Return (x, y) of the center of cell containing provided text 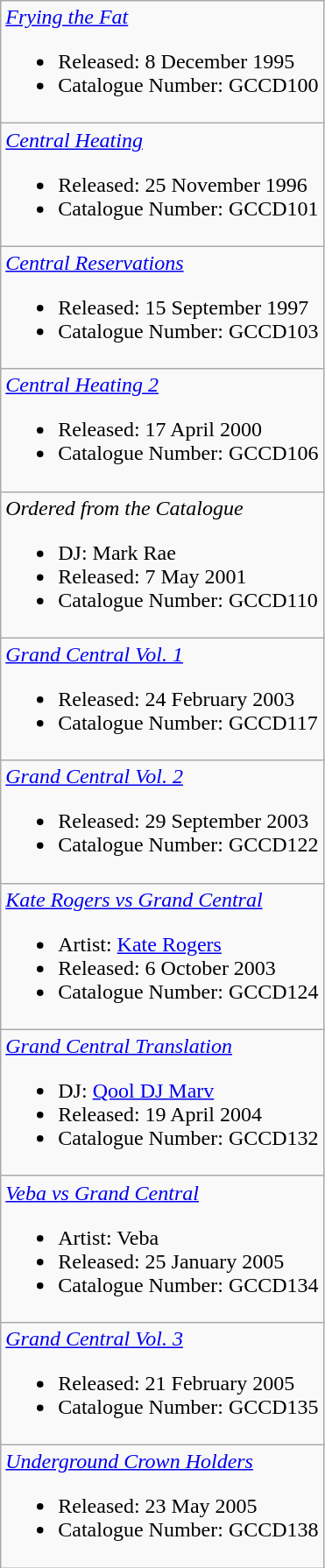
Kate Rogers vs Grand CentralArtist: Kate RogersReleased: 6 October 2003Catalogue Number: GCCD124 (162, 957)
Ordered from the CatalogueDJ: Mark RaeReleased: 7 May 2001Catalogue Number: GCCD110 (162, 564)
Frying the FatReleased: 8 December 1995Catalogue Number: GCCD100 (162, 62)
Veba vs Grand CentralArtist: VebaReleased: 25 January 2005Catalogue Number: GCCD134 (162, 1249)
Grand Central Vol. 3Released: 21 February 2005Catalogue Number: GCCD135 (162, 1383)
Grand Central Vol. 1Released: 24 February 2003Catalogue Number: GCCD117 (162, 699)
Central HeatingReleased: 25 November 1996Catalogue Number: GCCD101 (162, 185)
Central Heating 2Released: 17 April 2000Catalogue Number: GCCD106 (162, 430)
Underground Crown HoldersReleased: 23 May 2005Catalogue Number: GCCD138 (162, 1506)
Grand Central Vol. 2Released: 29 September 2003Catalogue Number: GCCD122 (162, 822)
Grand Central TranslationDJ: Qool DJ MarvReleased: 19 April 2004Catalogue Number: GCCD132 (162, 1102)
Central ReservationsReleased: 15 September 1997Catalogue Number: GCCD103 (162, 307)
